Provide the (x, y) coordinate of the cell's center where the given text is located.  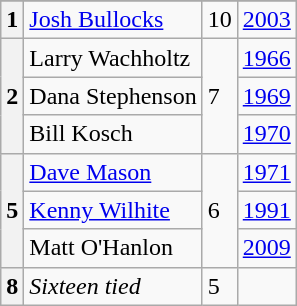
Dana Stephenson (113, 96)
1969 (266, 96)
2 (12, 96)
7 (220, 96)
2003 (266, 20)
8 (12, 286)
Matt O'Hanlon (113, 248)
Josh Bullocks (113, 20)
1 (12, 20)
1971 (266, 172)
Larry Wachholtz (113, 58)
Dave Mason (113, 172)
Bill Kosch (113, 134)
Sixteen tied (113, 286)
Kenny Wilhite (113, 210)
1966 (266, 58)
10 (220, 20)
6 (220, 210)
1991 (266, 210)
2009 (266, 248)
1970 (266, 134)
